Determine the [x, y] coordinate at the center of the cell enclosing the given text.  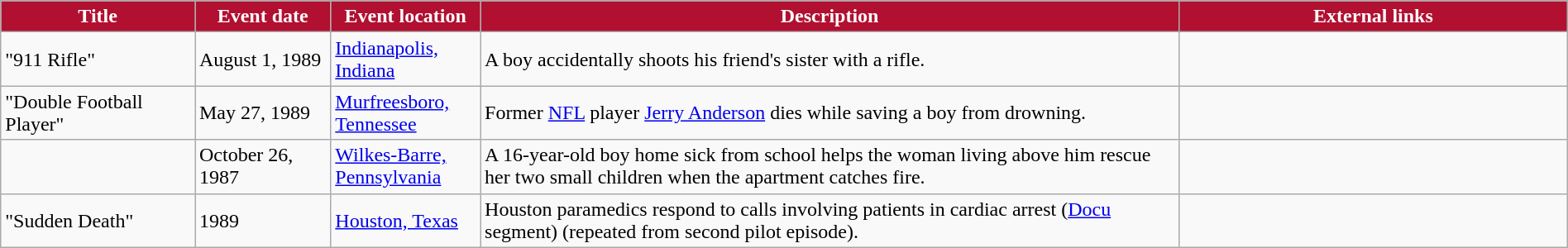
Description [830, 17]
A boy accidentally shoots his friend's sister with a rifle. [830, 60]
October 26, 1987 [263, 167]
Houston, Texas [405, 220]
A 16-year-old boy home sick from school helps the woman living above him rescue her two small children when the apartment catches fire. [830, 167]
"Sudden Death" [98, 220]
Wilkes-Barre, Pennsylvania [405, 167]
External links [1374, 17]
August 1, 1989 [263, 60]
1989 [263, 220]
Event date [263, 17]
"Double Football Player" [98, 112]
Former NFL player Jerry Anderson dies while saving a boy from drowning. [830, 112]
Title [98, 17]
Event location [405, 17]
Houston paramedics respond to calls involving patients in cardiac arrest (Docu segment) (repeated from second pilot episode). [830, 220]
May 27, 1989 [263, 112]
Murfreesboro, Tennessee [405, 112]
"911 Rifle" [98, 60]
Indianapolis, Indiana [405, 60]
